Find where the given text appears and provide that cell's center as [X, Y] coordinate. 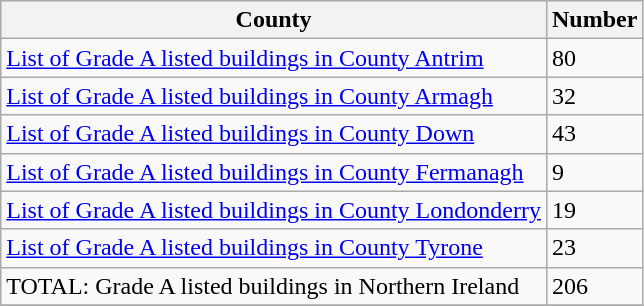
19 [594, 210]
County [274, 20]
32 [594, 96]
List of Grade A listed buildings in County Tyrone [274, 248]
Number [594, 20]
List of Grade A listed buildings in County Armagh [274, 96]
List of Grade A listed buildings in County Antrim [274, 58]
80 [594, 58]
43 [594, 134]
List of Grade A listed buildings in County Londonderry [274, 210]
List of Grade A listed buildings in County Down [274, 134]
TOTAL: Grade A listed buildings in Northern Ireland [274, 286]
206 [594, 286]
9 [594, 172]
List of Grade A listed buildings in County Fermanagh [274, 172]
23 [594, 248]
